Search for the cell housing the specified text and yield its (X, Y) center coordinate. 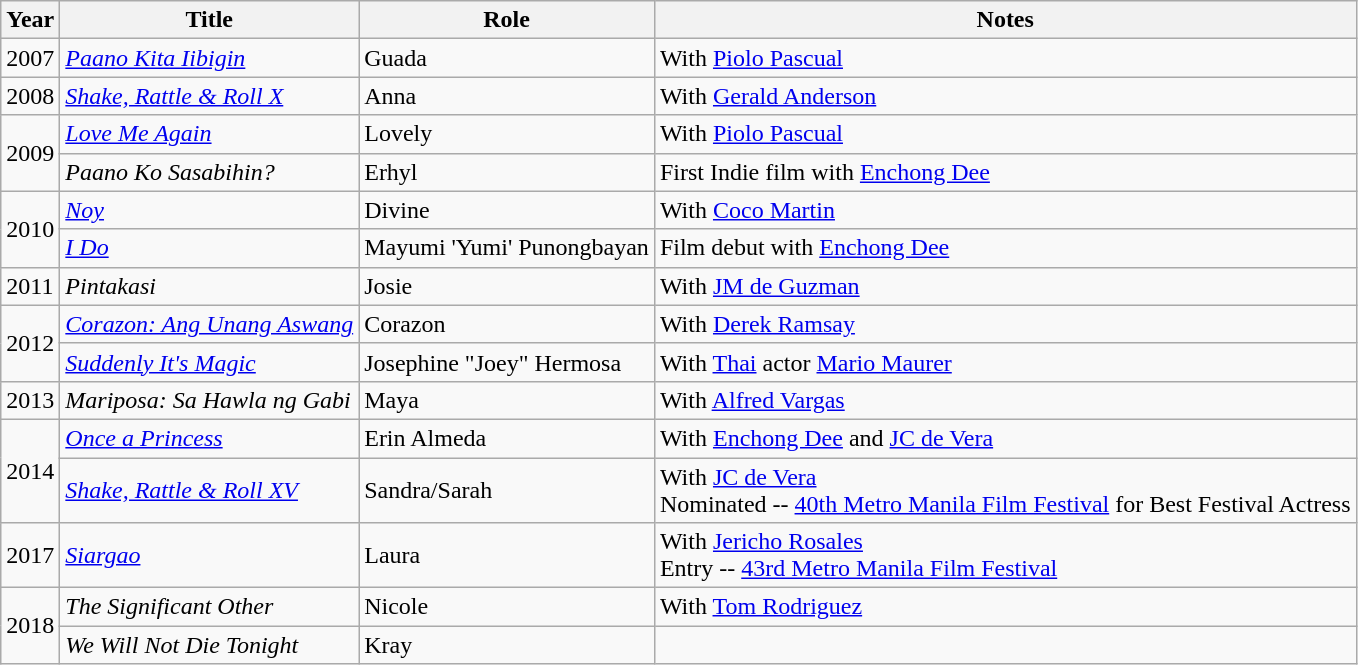
Paano Ko Sasabihin? (210, 172)
Notes (1005, 20)
2014 (30, 470)
Josephine "Joey" Hermosa (507, 362)
Noy (210, 210)
Mayumi 'Yumi' Punongbayan (507, 248)
Shake, Rattle & Roll XV (210, 490)
Pintakasi (210, 286)
Suddenly It's Magic (210, 362)
With Tom Rodriguez (1005, 607)
2009 (30, 153)
Once a Princess (210, 438)
With Alfred Vargas (1005, 400)
Erhyl (507, 172)
Anna (507, 96)
Guada (507, 58)
With Coco Martin (1005, 210)
2011 (30, 286)
With Enchong Dee and JC de Vera (1005, 438)
Paano Kita Iibigin (210, 58)
Siargao (210, 556)
Erin Almeda (507, 438)
Corazon: Ang Unang Aswang (210, 324)
With Gerald Anderson (1005, 96)
Laura (507, 556)
Year (30, 20)
Divine (507, 210)
With Jericho Rosales Entry -- 43rd Metro Manila Film Festival (1005, 556)
First Indie film with Enchong Dee (1005, 172)
With Derek Ramsay (1005, 324)
We Will Not Die Tonight (210, 645)
I Do (210, 248)
Maya (507, 400)
2008 (30, 96)
With JM de Guzman (1005, 286)
2012 (30, 343)
Nicole (507, 607)
Film debut with Enchong Dee (1005, 248)
2018 (30, 626)
Love Me Again (210, 134)
With Thai actor Mario Maurer (1005, 362)
Mariposa: Sa Hawla ng Gabi (210, 400)
Shake, Rattle & Roll X (210, 96)
Title (210, 20)
2013 (30, 400)
Lovely (507, 134)
2010 (30, 229)
The Significant Other (210, 607)
2017 (30, 556)
Role (507, 20)
With JC de Vera Nominated -- 40th Metro Manila Film Festival for Best Festival Actress (1005, 490)
2007 (30, 58)
Sandra/Sarah (507, 490)
Corazon (507, 324)
Josie (507, 286)
Kray (507, 645)
